For the text-containing cell, return its midpoint in [x, y] coordinate format. 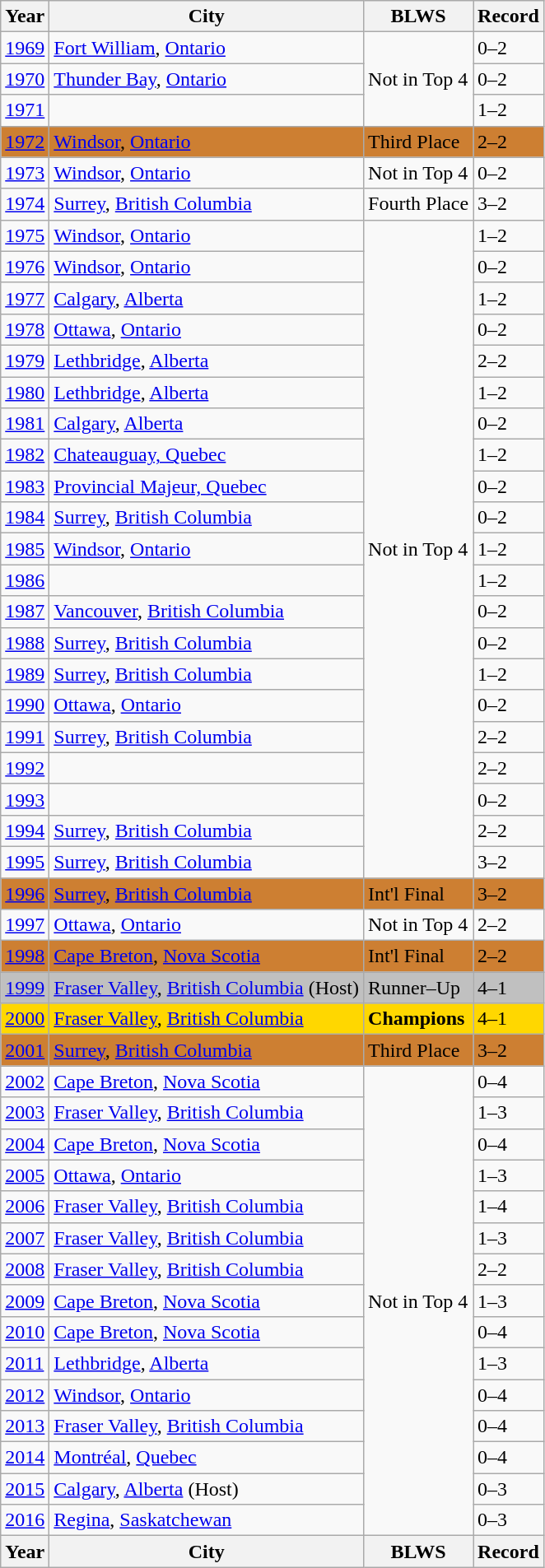
1988 [25, 643]
Provincial Majeur, Quebec [207, 486]
2011 [25, 1363]
1977 [25, 298]
Fort William, Ontario [207, 48]
2004 [25, 1144]
2002 [25, 1082]
1986 [25, 580]
1970 [25, 79]
Fourth Place [418, 204]
Thunder Bay, Ontario [207, 79]
2014 [25, 1458]
1979 [25, 361]
1973 [25, 173]
2013 [25, 1426]
1982 [25, 455]
Chateauguay, Quebec [207, 455]
Montréal, Quebec [207, 1458]
2001 [25, 1050]
1976 [25, 267]
2000 [25, 1019]
1993 [25, 799]
1994 [25, 831]
1–4 [509, 1207]
2015 [25, 1489]
Runner–Up [418, 988]
2009 [25, 1300]
Calgary, Alberta (Host) [207, 1489]
2003 [25, 1113]
Regina, Saskatchewan [207, 1520]
1971 [25, 110]
1981 [25, 424]
2010 [25, 1332]
1989 [25, 674]
1983 [25, 486]
1987 [25, 612]
1996 [25, 893]
1990 [25, 705]
1998 [25, 956]
1969 [25, 48]
Fraser Valley, British Columbia (Host) [207, 988]
2005 [25, 1175]
2007 [25, 1238]
1985 [25, 549]
1978 [25, 329]
1972 [25, 142]
Champions [418, 1019]
1999 [25, 988]
1995 [25, 862]
2006 [25, 1207]
1974 [25, 204]
1980 [25, 393]
1992 [25, 768]
Vancouver, British Columbia [207, 612]
1975 [25, 235]
2012 [25, 1395]
2008 [25, 1269]
1997 [25, 925]
1991 [25, 737]
2016 [25, 1520]
1984 [25, 518]
